Determine the (x, y) coordinate at the center of the cell enclosing the given text.  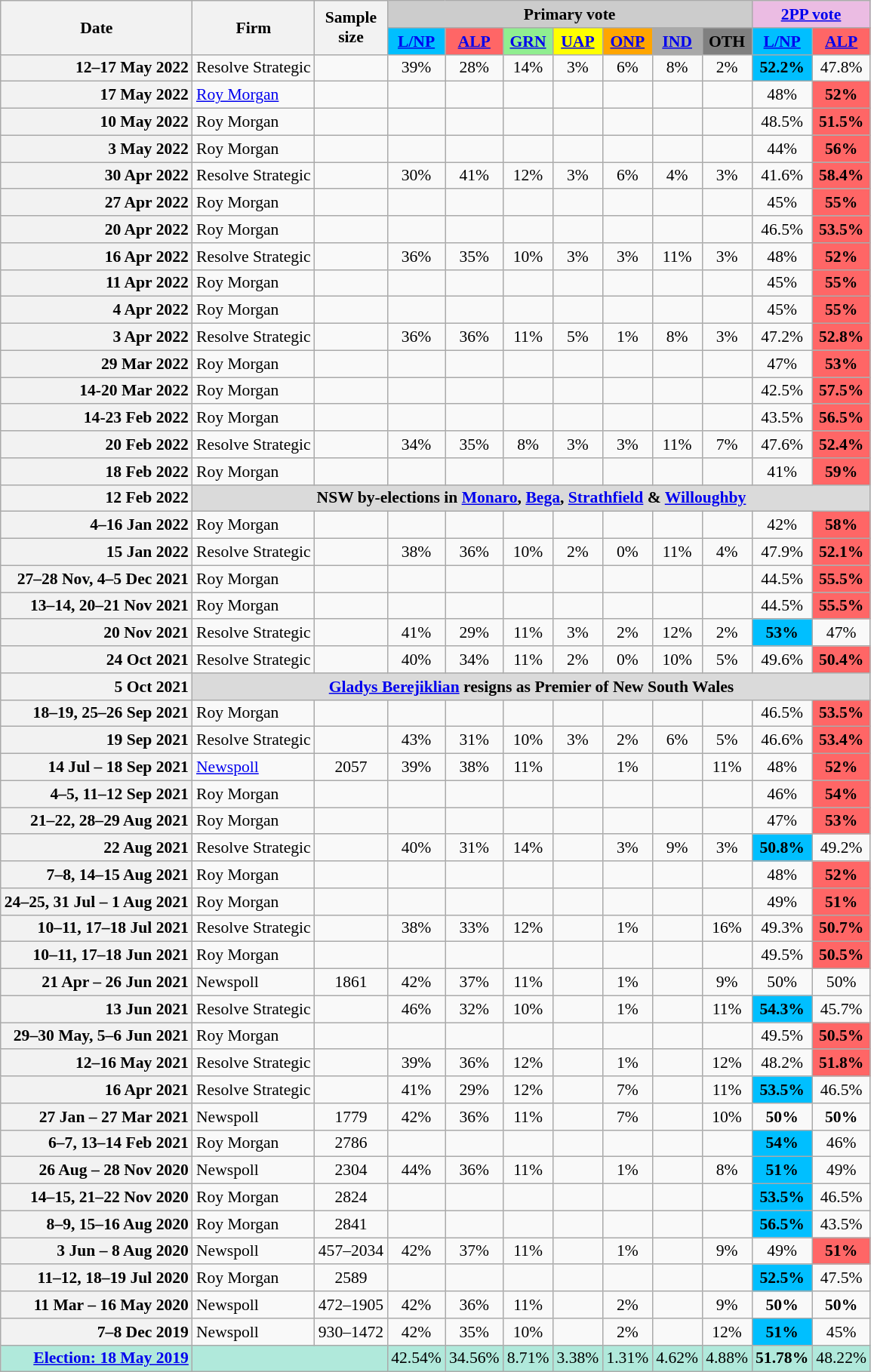
10 May 2022 (97, 122)
8.71% (528, 1358)
4.62% (677, 1358)
41.6% (782, 176)
11 Apr 2022 (97, 283)
UAP (577, 42)
42.54% (417, 1358)
3 Jun – 8 Aug 2020 (97, 1251)
30 Apr 2022 (97, 176)
6–7, 13–14 Feb 2021 (97, 1143)
Samplesize (351, 27)
2057 (351, 768)
7–8, 14–15 Aug 2021 (97, 875)
GRN (528, 42)
47.9% (782, 552)
2589 (351, 1278)
2786 (351, 1143)
18 Feb 2022 (97, 472)
930–1472 (351, 1332)
14-23 Feb 2022 (97, 418)
14–15, 21–22 Nov 2020 (97, 1198)
24–25, 31 Jul – 1 Aug 2021 (97, 902)
11–12, 18–19 Jul 2020 (97, 1278)
4.88% (727, 1358)
24 Oct 2021 (97, 660)
5 Oct 2021 (97, 687)
32% (474, 1009)
Election: 18 May 2019 (97, 1358)
20 Apr 2022 (97, 229)
45.7% (841, 1009)
1861 (351, 983)
48.5% (782, 122)
49.3% (782, 928)
2841 (351, 1224)
1.31% (627, 1358)
49.2% (841, 848)
3 Apr 2022 (97, 337)
Firm (254, 27)
19 Sep 2021 (97, 740)
29–30 May, 5–6 Jun 2021 (97, 1036)
21–22, 28–29 Aug 2021 (97, 821)
4–5, 11–12 Sep 2021 (97, 794)
26 Aug – 28 Nov 2020 (97, 1171)
16 Apr 2021 (97, 1090)
17 May 2022 (97, 95)
12–16 May 2021 (97, 1063)
16% (727, 928)
49.6% (782, 660)
29 Mar 2022 (97, 364)
59% (841, 472)
50.8% (782, 848)
52.5% (782, 1278)
10–11, 17–18 Jul 2021 (97, 928)
22 Aug 2021 (97, 848)
4–16 Jan 2022 (97, 525)
NSW by-elections in Monaro, Bega, Strathfield & Willoughby (531, 498)
51.78% (782, 1358)
47.2% (782, 337)
2824 (351, 1198)
Gladys Berejiklian resigns as Premier of New South Wales (531, 687)
47.6% (782, 445)
OTH (727, 42)
IND (677, 42)
54.3% (782, 1009)
20 Feb 2022 (97, 445)
51.8% (841, 1063)
11 Mar – 16 May 2020 (97, 1305)
34.56% (474, 1358)
53.4% (841, 740)
ONP (627, 42)
47.5% (841, 1278)
51.5% (841, 122)
56% (841, 149)
8–9, 15–16 Aug 2020 (97, 1224)
28% (474, 68)
58.4% (841, 176)
52.4% (841, 445)
47.8% (841, 68)
16 Apr 2022 (97, 257)
27–28 Nov, 4–5 Dec 2021 (97, 579)
27 Apr 2022 (97, 203)
50.4% (841, 660)
42.5% (782, 391)
457–2034 (351, 1251)
2PP vote (811, 14)
14 Jul – 18 Sep 2021 (97, 768)
21 Apr – 26 Jun 2021 (97, 983)
15 Jan 2022 (97, 552)
27 Jan – 27 Mar 2021 (97, 1117)
13–14, 20–21 Nov 2021 (97, 606)
20 Nov 2021 (97, 633)
33% (474, 928)
52.1% (841, 552)
52.2% (782, 68)
12 Feb 2022 (97, 498)
46.6% (782, 740)
7–8 Dec 2019 (97, 1332)
48.22% (841, 1358)
Date (97, 27)
58% (841, 525)
14-20 Mar 2022 (97, 391)
3 May 2022 (97, 149)
30% (417, 176)
2304 (351, 1171)
48.2% (782, 1063)
1779 (351, 1117)
472–1905 (351, 1305)
43% (417, 740)
10–11, 17–18 Jun 2021 (97, 955)
12–17 May 2022 (97, 68)
50.7% (841, 928)
52.8% (841, 337)
Primary vote (569, 14)
57.5% (841, 391)
4 Apr 2022 (97, 310)
13 Jun 2021 (97, 1009)
3.38% (577, 1358)
18–19, 25–26 Sep 2021 (97, 713)
